Return (X, Y) of the center of cell containing provided text 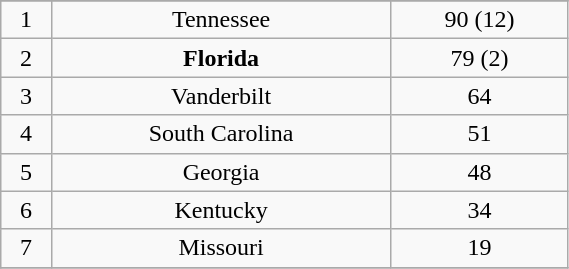
48 (480, 172)
19 (480, 248)
7 (26, 248)
Georgia (221, 172)
79 (2) (480, 58)
5 (26, 172)
1 (26, 20)
South Carolina (221, 134)
Tennessee (221, 20)
34 (480, 210)
6 (26, 210)
90 (12) (480, 20)
3 (26, 96)
64 (480, 96)
Kentucky (221, 210)
Florida (221, 58)
Vanderbilt (221, 96)
Missouri (221, 248)
2 (26, 58)
51 (480, 134)
4 (26, 134)
